Capture the cell that displays the provided text and extract its (X, Y) central coordinate. 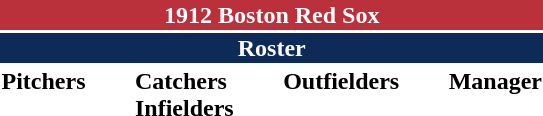
Roster (272, 48)
1912 Boston Red Sox (272, 15)
